Pinpoint the cell where the given text exists, returning its (X, Y) midpoint coordinate. 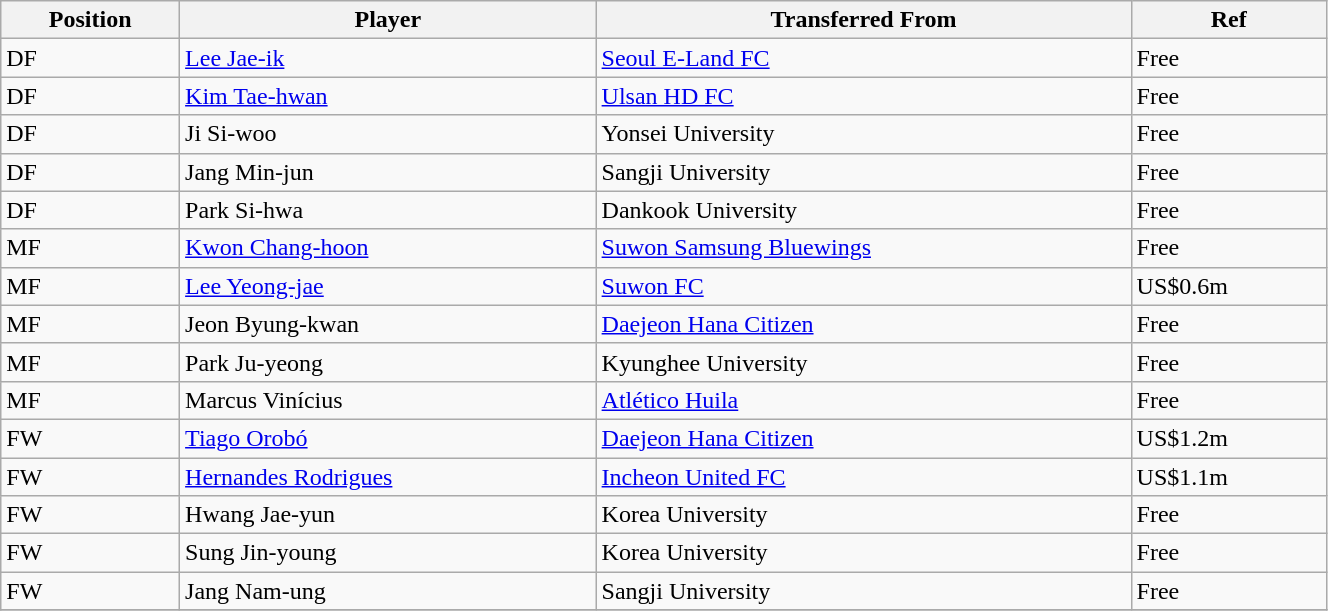
Dankook University (864, 210)
US$1.1m (1228, 477)
Hernandes Rodrigues (388, 477)
Jang Nam-ung (388, 591)
Transferred From (864, 20)
Seoul E-Land FC (864, 58)
Suwon FC (864, 286)
Sung Jin-young (388, 553)
Ji Si-woo (388, 134)
Tiago Orobó (388, 438)
Atlético Huila (864, 400)
Kwon Chang-hoon (388, 248)
Incheon United FC (864, 477)
Lee Yeong-jae (388, 286)
Suwon Samsung Bluewings (864, 248)
US$1.2m (1228, 438)
Park Si-hwa (388, 210)
Jang Min-jun (388, 172)
Lee Jae-ik (388, 58)
Kyunghee University (864, 362)
Yonsei University (864, 134)
Ulsan HD FC (864, 96)
Jeon Byung-kwan (388, 324)
Position (90, 20)
Kim Tae-hwan (388, 96)
Ref (1228, 20)
Hwang Jae-yun (388, 515)
US$0.6m (1228, 286)
Player (388, 20)
Park Ju-yeong (388, 362)
Marcus Vinícius (388, 400)
